For the text-containing cell, return its midpoint in [X, Y] coordinate format. 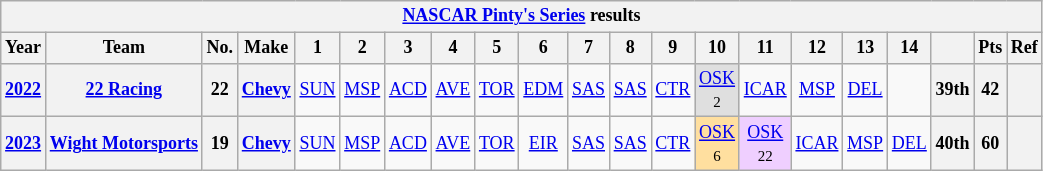
OSK6 [718, 144]
5 [497, 48]
8 [630, 48]
9 [673, 48]
40th [952, 144]
22 [220, 90]
12 [817, 48]
2022 [24, 90]
13 [866, 48]
Team [124, 48]
Wight Motorsports [124, 144]
Pts [990, 48]
Year [24, 48]
OSK22 [765, 144]
EIR [544, 144]
14 [909, 48]
OSK2 [718, 90]
60 [990, 144]
2023 [24, 144]
NASCAR Pinty's Series results [522, 16]
22 Racing [124, 90]
EDM [544, 90]
42 [990, 90]
10 [718, 48]
Ref [1024, 48]
2 [362, 48]
No. [220, 48]
4 [452, 48]
39th [952, 90]
Make [266, 48]
7 [589, 48]
3 [408, 48]
1 [318, 48]
6 [544, 48]
19 [220, 144]
11 [765, 48]
